Provide the [x, y] coordinate of the cell's center where the given text is located.  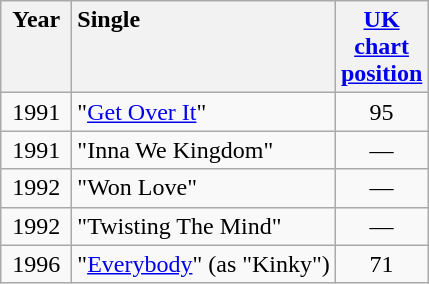
Year [36, 47]
"Inna We Kingdom" [204, 150]
71 [381, 264]
"Everybody" (as "Kinky") [204, 264]
"Get Over It" [204, 112]
UK chart position [381, 47]
1996 [36, 264]
"Won Love" [204, 188]
Single [204, 47]
95 [381, 112]
"Twisting The Mind" [204, 226]
